Output the [x, y] coordinate of the center of the cell containing the given text.  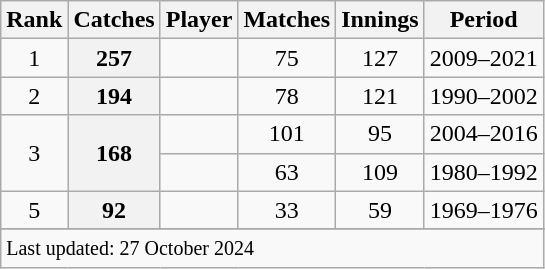
78 [287, 96]
92 [114, 210]
Innings [380, 20]
Player [199, 20]
194 [114, 96]
Rank [34, 20]
1990–2002 [484, 96]
Last updated: 27 October 2024 [272, 248]
2009–2021 [484, 58]
121 [380, 96]
127 [380, 58]
59 [380, 210]
3 [34, 153]
101 [287, 134]
257 [114, 58]
168 [114, 153]
1 [34, 58]
2 [34, 96]
5 [34, 210]
Matches [287, 20]
Period [484, 20]
95 [380, 134]
33 [287, 210]
2004–2016 [484, 134]
109 [380, 172]
75 [287, 58]
1969–1976 [484, 210]
1980–1992 [484, 172]
Catches [114, 20]
63 [287, 172]
